Provide the (X, Y) coordinate of the cell's center where the given text is located.  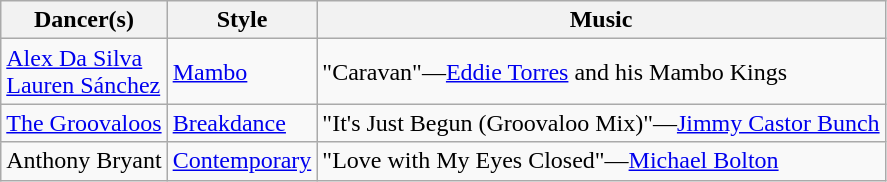
Alex Da SilvaLauren Sánchez (84, 72)
Dancer(s) (84, 20)
Mambo (242, 72)
"Love with My Eyes Closed"—Michael Bolton (601, 161)
Contemporary (242, 161)
"Caravan"—Eddie Torres and his Mambo Kings (601, 72)
Style (242, 20)
Music (601, 20)
The Groovaloos (84, 123)
"It's Just Begun (Groovaloo Mix)"—Jimmy Castor Bunch (601, 123)
Anthony Bryant (84, 161)
Breakdance (242, 123)
